Pinpoint the cell where the given text exists, returning its (x, y) midpoint coordinate. 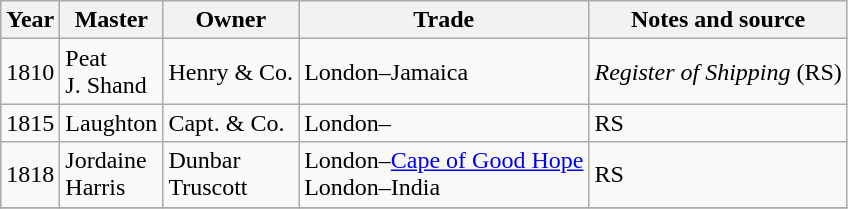
Henry & Co. (231, 72)
Master (112, 20)
Laughton (112, 123)
1818 (30, 174)
London– (444, 123)
London–Jamaica (444, 72)
DunbarTruscott (231, 174)
Notes and source (718, 20)
Year (30, 20)
Owner (231, 20)
1815 (30, 123)
JordaineHarris (112, 174)
Trade (444, 20)
PeatJ. Shand (112, 72)
1810 (30, 72)
London–Cape of Good HopeLondon–India (444, 174)
Register of Shipping (RS) (718, 72)
Capt. & Co. (231, 123)
